Capture the cell that displays the provided text and extract its (x, y) central coordinate. 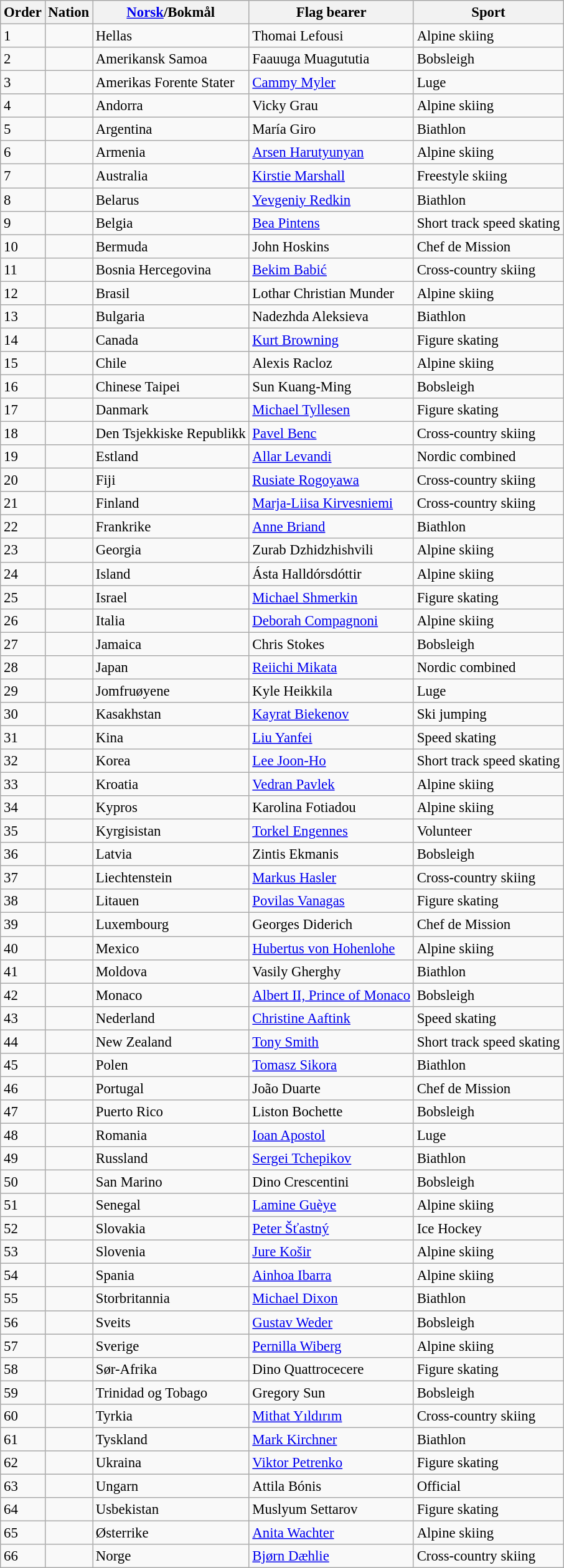
18 (22, 434)
65 (22, 1533)
Nederland (171, 1018)
55 (22, 1299)
Bea Pintens (331, 223)
Chris Stokes (331, 644)
Kasakhstan (171, 714)
Østerrike (171, 1533)
Faauuga Muagututia (331, 59)
Norsk/Bokmål (171, 12)
Reiichi Mikata (331, 668)
Kypros (171, 808)
Tony Smith (331, 1042)
43 (22, 1018)
10 (22, 246)
Ice Hockey (488, 1229)
Michael Shmerkin (331, 597)
Canada (171, 340)
5 (22, 129)
Torkel Engennes (331, 831)
Brasil (171, 293)
Chinese Taipei (171, 386)
13 (22, 317)
Official (488, 1486)
Attila Bónis (331, 1486)
59 (22, 1393)
Peter Šťastný (331, 1229)
Norge (171, 1556)
Vasily Gherghy (331, 971)
40 (22, 948)
Ungarn (171, 1486)
Kyrgisistan (171, 831)
Portugal (171, 1088)
Anne Briand (331, 527)
19 (22, 457)
Bosnia Hercegovina (171, 269)
66 (22, 1556)
63 (22, 1486)
28 (22, 668)
62 (22, 1463)
Sverige (171, 1346)
João Duarte (331, 1088)
Bermuda (171, 246)
Order (22, 12)
Finland (171, 503)
Chile (171, 363)
58 (22, 1369)
20 (22, 480)
35 (22, 831)
Rusiate Rogoyawa (331, 480)
Den Tsjekkiske Republikk (171, 434)
45 (22, 1065)
Georges Diderich (331, 925)
9 (22, 223)
Vedran Pavlek (331, 785)
Sveits (171, 1322)
Arsen Harutyunyan (331, 152)
Liu Yanfei (331, 737)
17 (22, 410)
Monaco (171, 995)
34 (22, 808)
Belarus (171, 200)
49 (22, 1159)
Karolina Fotiadou (331, 808)
Liechtenstein (171, 878)
41 (22, 971)
37 (22, 878)
Sun Kuang-Ming (331, 386)
51 (22, 1205)
Usbekistan (171, 1510)
Armenia (171, 152)
Bjørn Dæhlie (331, 1556)
Deborah Compagnoni (331, 620)
Kurt Browning (331, 340)
44 (22, 1042)
6 (22, 152)
57 (22, 1346)
7 (22, 176)
Polen (171, 1065)
Hubertus von Hohenlohe (331, 948)
Island (171, 574)
Ioan Apostol (331, 1135)
22 (22, 527)
64 (22, 1510)
Mexico (171, 948)
Estland (171, 457)
Israel (171, 597)
Kroatia (171, 785)
Yevgeniy Redkin (331, 200)
Gregory Sun (331, 1393)
Slovenia (171, 1252)
47 (22, 1112)
54 (22, 1276)
Puerto Rico (171, 1112)
36 (22, 854)
42 (22, 995)
Alexis Racloz (331, 363)
Michael Dixon (331, 1299)
Japan (171, 668)
Sport (488, 12)
Ásta Halldórsdóttir (331, 574)
Vicky Grau (331, 106)
60 (22, 1416)
53 (22, 1252)
3 (22, 83)
33 (22, 785)
61 (22, 1439)
1 (22, 36)
Tyrkia (171, 1416)
56 (22, 1322)
2 (22, 59)
Cammy Myler (331, 83)
46 (22, 1088)
Volunteer (488, 831)
39 (22, 925)
4 (22, 106)
Gustav Weder (331, 1322)
Senegal (171, 1205)
Zintis Ekmanis (331, 854)
Lee Joon-Ho (331, 761)
15 (22, 363)
Ski jumping (488, 714)
Spania (171, 1276)
24 (22, 574)
Tyskland (171, 1439)
Sør-Afrika (171, 1369)
Allar Levandi (331, 457)
Kina (171, 737)
25 (22, 597)
Christine Aaftink (331, 1018)
Nadezhda Aleksieva (331, 317)
12 (22, 293)
8 (22, 200)
Mark Kirchner (331, 1439)
Tomasz Sikora (331, 1065)
Lamine Guèye (331, 1205)
Romania (171, 1135)
Markus Hasler (331, 878)
Korea (171, 761)
Kirstie Marshall (331, 176)
Frankrike (171, 527)
Zurab Dzhidzhishvili (331, 551)
Ainhoa Ibarra (331, 1276)
Storbritannia (171, 1299)
Luxembourg (171, 925)
50 (22, 1182)
John Hoskins (331, 246)
Amerikansk Samoa (171, 59)
Danmark (171, 410)
Hellas (171, 36)
Jamaica (171, 644)
Andorra (171, 106)
21 (22, 503)
38 (22, 902)
Albert II, Prince of Monaco (331, 995)
Flag bearer (331, 12)
Bekim Babić (331, 269)
Ukraina (171, 1463)
Amerikas Forente Stater (171, 83)
Jomfruøyene (171, 691)
María Giro (331, 129)
Slovakia (171, 1229)
New Zealand (171, 1042)
Pavel Benc (331, 434)
30 (22, 714)
Georgia (171, 551)
Michael Tyllesen (331, 410)
Sergei Tchepikov (331, 1159)
Mithat Yıldırım (331, 1416)
Latvia (171, 854)
23 (22, 551)
Povilas Vanagas (331, 902)
Pernilla Wiberg (331, 1346)
Belgia (171, 223)
Trinidad og Tobago (171, 1393)
52 (22, 1229)
Jure Košir (331, 1252)
Dino Quattrocecere (331, 1369)
Nation (68, 12)
Fiji (171, 480)
Australia (171, 176)
48 (22, 1135)
29 (22, 691)
Bulgaria (171, 317)
14 (22, 340)
Russland (171, 1159)
26 (22, 620)
Liston Bochette (331, 1112)
Muslyum Settarov (331, 1510)
Kyle Heikkila (331, 691)
Freestyle skiing (488, 176)
Argentina (171, 129)
31 (22, 737)
Dino Crescentini (331, 1182)
16 (22, 386)
Litauen (171, 902)
Kayrat Biekenov (331, 714)
San Marino (171, 1182)
Thomai Lefousi (331, 36)
Italia (171, 620)
27 (22, 644)
Moldova (171, 971)
Anita Wachter (331, 1533)
Viktor Petrenko (331, 1463)
11 (22, 269)
32 (22, 761)
Marja-Liisa Kirvesniemi (331, 503)
Lothar Christian Munder (331, 293)
